Locate the cell with the specified text and output its (X, Y) center coordinate. 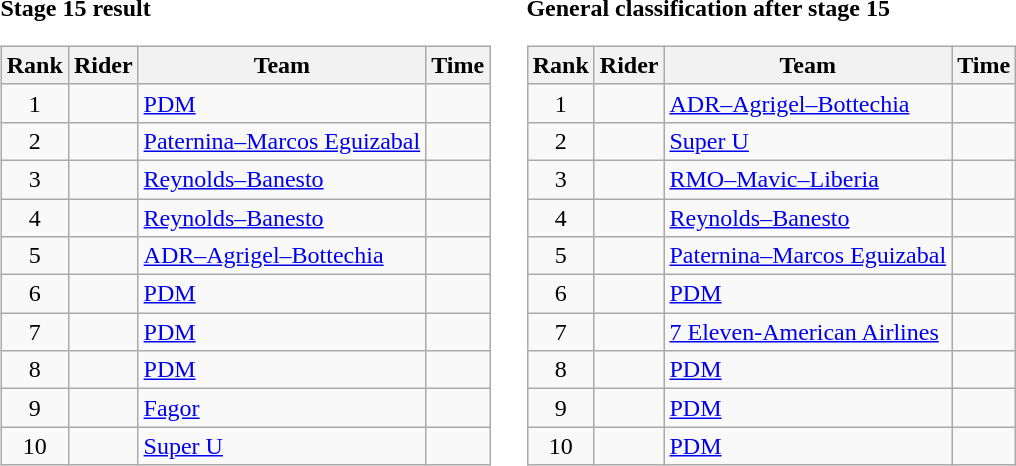
Fagor (282, 408)
RMO–Mavic–Liberia (808, 179)
7 Eleven-American Airlines (808, 332)
